From the cell containing the given text, extract its center point as (X, Y) coordinate. 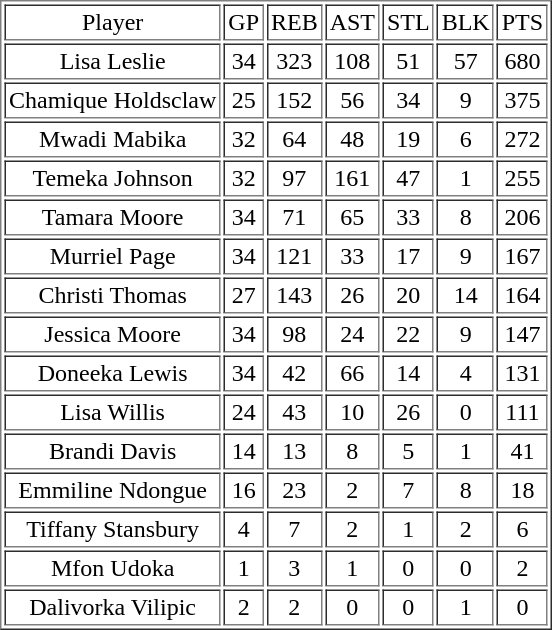
Jessica Moore (112, 334)
56 (352, 100)
143 (294, 296)
27 (244, 296)
Mwadi Mabika (112, 140)
REB (294, 22)
Tamara Moore (112, 218)
164 (522, 296)
GP (244, 22)
41 (522, 452)
98 (294, 334)
18 (522, 490)
272 (522, 140)
Doneeka Lewis (112, 374)
167 (522, 256)
108 (352, 62)
66 (352, 374)
13 (294, 452)
20 (409, 296)
Christi Thomas (112, 296)
47 (409, 178)
BLK (466, 22)
51 (409, 62)
48 (352, 140)
Mfon Udoka (112, 568)
65 (352, 218)
64 (294, 140)
Lisa Leslie (112, 62)
AST (352, 22)
Tiffany Stansbury (112, 530)
10 (352, 412)
19 (409, 140)
42 (294, 374)
3 (294, 568)
Temeka Johnson (112, 178)
16 (244, 490)
Player (112, 22)
23 (294, 490)
111 (522, 412)
25 (244, 100)
PTS (522, 22)
131 (522, 374)
152 (294, 100)
Emmiline Ndongue (112, 490)
680 (522, 62)
Murriel Page (112, 256)
22 (409, 334)
Dalivorka Vilipic (112, 608)
17 (409, 256)
375 (522, 100)
Lisa Willis (112, 412)
206 (522, 218)
5 (409, 452)
121 (294, 256)
147 (522, 334)
Brandi Davis (112, 452)
97 (294, 178)
Chamique Holdsclaw (112, 100)
43 (294, 412)
STL (409, 22)
161 (352, 178)
255 (522, 178)
57 (466, 62)
323 (294, 62)
71 (294, 218)
